Output the [X, Y] coordinate of the center of the cell containing the given text.  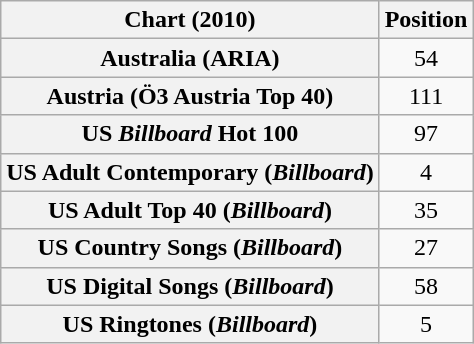
US Billboard Hot 100 [190, 134]
58 [426, 286]
111 [426, 96]
4 [426, 172]
US Country Songs (Billboard) [190, 248]
27 [426, 248]
54 [426, 58]
Australia (ARIA) [190, 58]
US Ringtones (Billboard) [190, 324]
Chart (2010) [190, 20]
5 [426, 324]
US Adult Contemporary (Billboard) [190, 172]
US Digital Songs (Billboard) [190, 286]
US Adult Top 40 (Billboard) [190, 210]
Austria (Ö3 Austria Top 40) [190, 96]
Position [426, 20]
35 [426, 210]
97 [426, 134]
